Detect which cell encompasses the target text, then output its [x, y] center coordinate. 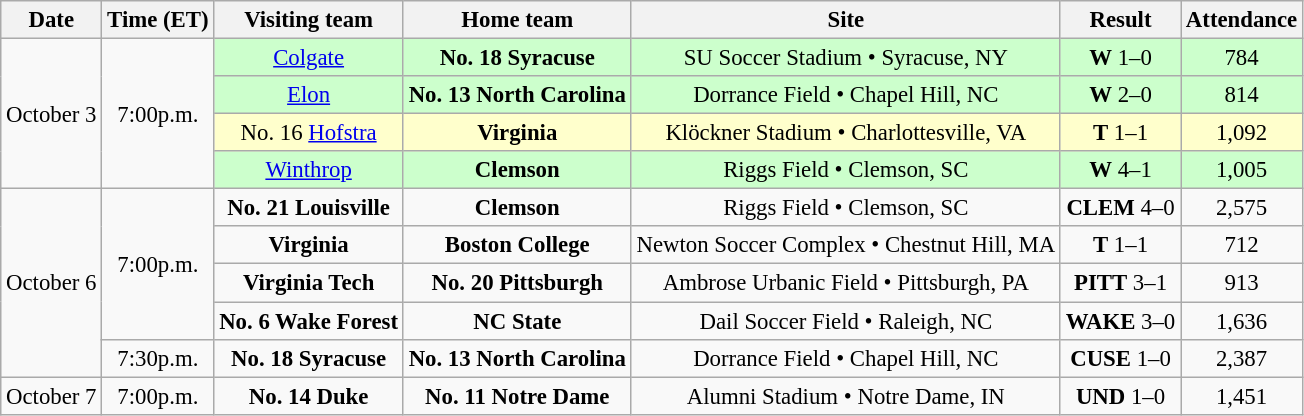
SU Soccer Stadium • Syracuse, NY [846, 58]
Home team [517, 20]
2,387 [1242, 358]
No. 6 Wake Forest [308, 321]
Klöckner Stadium • Charlottesville, VA [846, 133]
October 3 [52, 114]
PITT 3–1 [1120, 283]
WAKE 3–0 [1120, 321]
No. 11 Notre Dame [517, 396]
No. 14 Duke [308, 396]
Newton Soccer Complex • Chestnut Hill, MA [846, 245]
Visiting team [308, 20]
712 [1242, 245]
W 1–0 [1120, 58]
CLEM 4–0 [1120, 208]
W 4–1 [1120, 170]
1,451 [1242, 396]
Elon [308, 95]
1,636 [1242, 321]
UND 1–0 [1120, 396]
1,005 [1242, 170]
Attendance [1242, 20]
Ambrose Urbanic Field • Pittsburgh, PA [846, 283]
1,092 [1242, 133]
CUSE 1–0 [1120, 358]
No. 16 Hofstra [308, 133]
7:30p.m. [158, 358]
October 7 [52, 396]
Dail Soccer Field • Raleigh, NC [846, 321]
Site [846, 20]
October 6 [52, 283]
NC State [517, 321]
Colgate [308, 58]
No. 20 Pittsburgh [517, 283]
Winthrop [308, 170]
913 [1242, 283]
2,575 [1242, 208]
Date [52, 20]
Alumni Stadium • Notre Dame, IN [846, 396]
784 [1242, 58]
No. 21 Louisville [308, 208]
W 2–0 [1120, 95]
Boston College [517, 245]
814 [1242, 95]
Time (ET) [158, 20]
Result [1120, 20]
Virginia Tech [308, 283]
